From the cell containing the given text, extract its center point as (X, Y) coordinate. 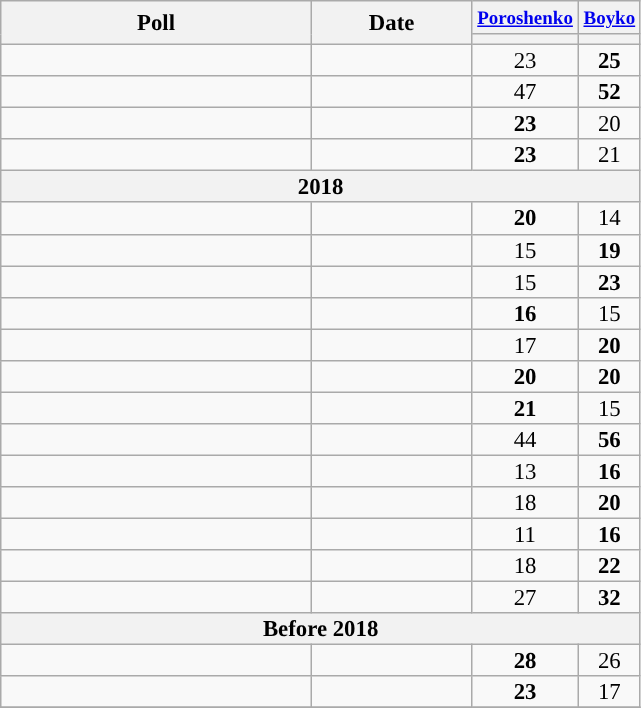
56 (609, 440)
22 (609, 566)
Poroshenko (525, 18)
32 (609, 598)
2018 (321, 187)
25 (609, 61)
26 (609, 661)
Poll (156, 23)
Boyko (609, 18)
11 (525, 535)
19 (609, 250)
44 (525, 440)
28 (525, 661)
47 (525, 92)
Before 2018 (321, 629)
52 (609, 92)
13 (525, 471)
Date (392, 23)
14 (609, 219)
27 (525, 598)
